Determine the (x, y) coordinate at the center of the cell enclosing the given text.  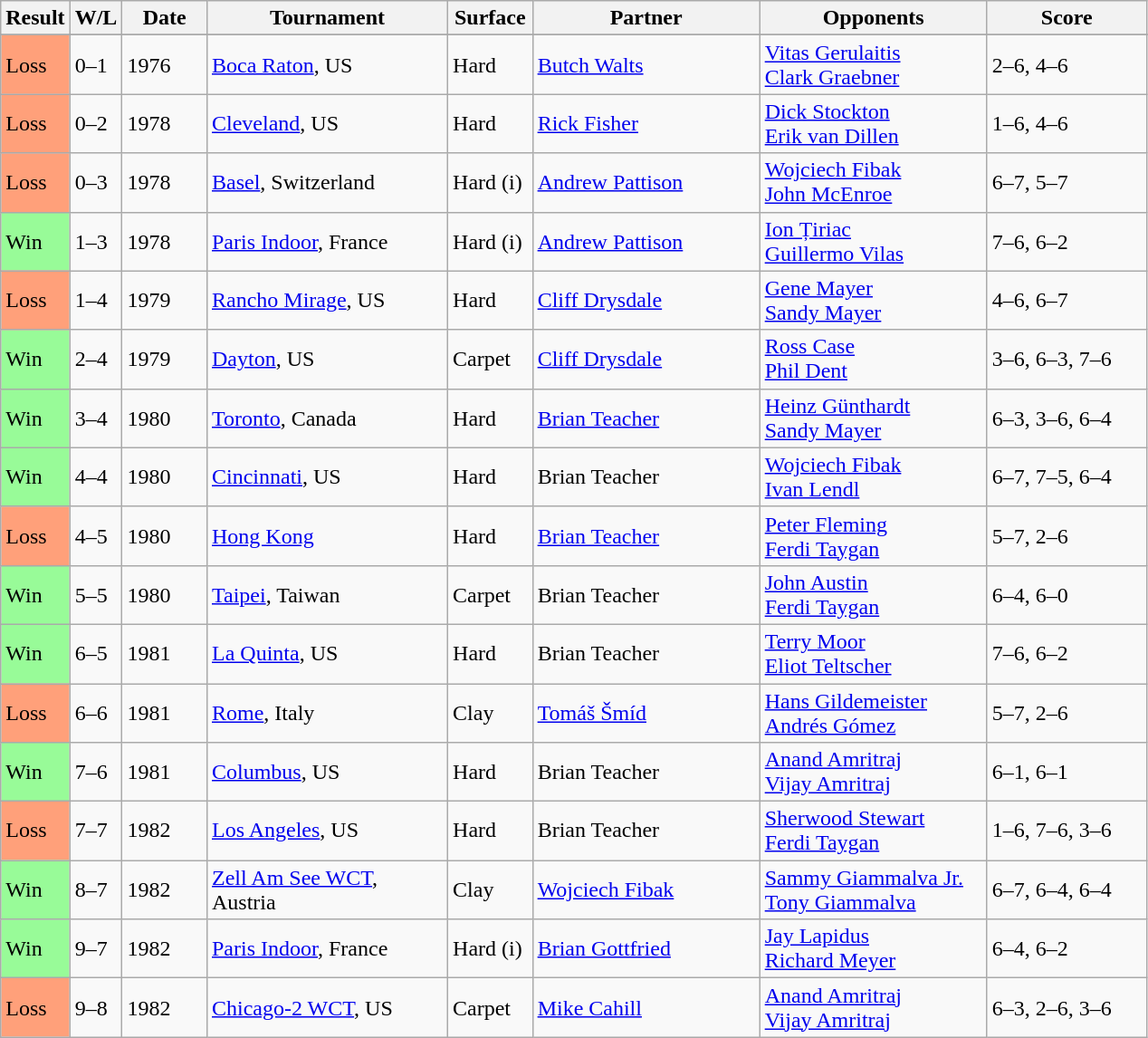
La Quinta, US (327, 654)
1976 (165, 65)
Gene Mayer Sandy Mayer (873, 301)
Ross Case Phil Dent (873, 359)
6–4, 6–0 (1067, 594)
Columbus, US (327, 772)
W/L (96, 18)
0–2 (96, 123)
Zell Am See WCT, Austria (327, 889)
Cincinnati, US (327, 476)
8–7 (96, 889)
2–4 (96, 359)
Result (35, 18)
7–7 (96, 831)
9–8 (96, 1007)
6–7, 5–7 (1067, 183)
Peter Fleming Ferdi Taygan (873, 536)
7–6 (96, 772)
Tournament (327, 18)
Chicago-2 WCT, US (327, 1007)
Vitas Gerulaitis Clark Graebner (873, 65)
Tomáš Šmíd (646, 712)
Mike Cahill (646, 1007)
2–6, 4–6 (1067, 65)
Date (165, 18)
Rick Fisher (646, 123)
6–5 (96, 654)
9–7 (96, 949)
Wojciech Fibak Ivan Lendl (873, 476)
Los Angeles, US (327, 831)
Jay Lapidus Richard Meyer (873, 949)
Hong Kong (327, 536)
4–5 (96, 536)
6–1, 6–1 (1067, 772)
6–7, 7–5, 6–4 (1067, 476)
6–3, 3–6, 6–4 (1067, 418)
Taipei, Taiwan (327, 594)
5–5 (96, 594)
Wojciech Fibak John McEnroe (873, 183)
1–6, 4–6 (1067, 123)
Surface (491, 18)
Rancho Mirage, US (327, 301)
Sherwood Stewart Ferdi Taygan (873, 831)
Butch Walts (646, 65)
1–3 (96, 241)
Heinz Günthardt Sandy Mayer (873, 418)
Hans Gildemeister Andrés Gómez (873, 712)
3–4 (96, 418)
Terry Moor Eliot Teltscher (873, 654)
Cleveland, US (327, 123)
6–4, 6–2 (1067, 949)
John Austin Ferdi Taygan (873, 594)
4–4 (96, 476)
Rome, Italy (327, 712)
Dayton, US (327, 359)
Partner (646, 18)
Opponents (873, 18)
Wojciech Fibak (646, 889)
6–7, 6–4, 6–4 (1067, 889)
1–6, 7–6, 3–6 (1067, 831)
6–3, 2–6, 3–6 (1067, 1007)
4–6, 6–7 (1067, 301)
Sammy Giammalva Jr. Tony Giammalva (873, 889)
Dick Stockton Erik van Dillen (873, 123)
Basel, Switzerland (327, 183)
Boca Raton, US (327, 65)
Toronto, Canada (327, 418)
3–6, 6–3, 7–6 (1067, 359)
0–1 (96, 65)
Brian Gottfried (646, 949)
Ion Țiriac Guillermo Vilas (873, 241)
6–6 (96, 712)
0–3 (96, 183)
Score (1067, 18)
1–4 (96, 301)
